Output the [x, y] coordinate of the center of the cell containing the given text.  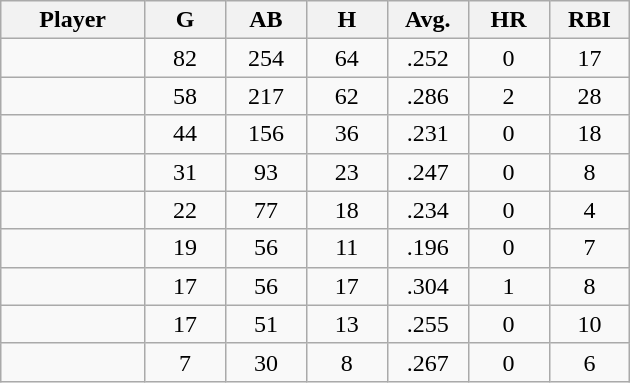
.234 [428, 210]
93 [266, 172]
10 [590, 324]
HR [508, 20]
H [346, 20]
82 [186, 58]
22 [186, 210]
30 [266, 362]
64 [346, 58]
19 [186, 248]
31 [186, 172]
Avg. [428, 20]
.304 [428, 286]
4 [590, 210]
.247 [428, 172]
11 [346, 248]
.286 [428, 96]
.196 [428, 248]
13 [346, 324]
254 [266, 58]
Player [73, 20]
23 [346, 172]
.255 [428, 324]
2 [508, 96]
77 [266, 210]
AB [266, 20]
58 [186, 96]
.267 [428, 362]
G [186, 20]
.231 [428, 134]
44 [186, 134]
156 [266, 134]
6 [590, 362]
28 [590, 96]
.252 [428, 58]
217 [266, 96]
62 [346, 96]
36 [346, 134]
1 [508, 286]
RBI [590, 20]
51 [266, 324]
